Search for the cell housing the specified text and yield its (X, Y) center coordinate. 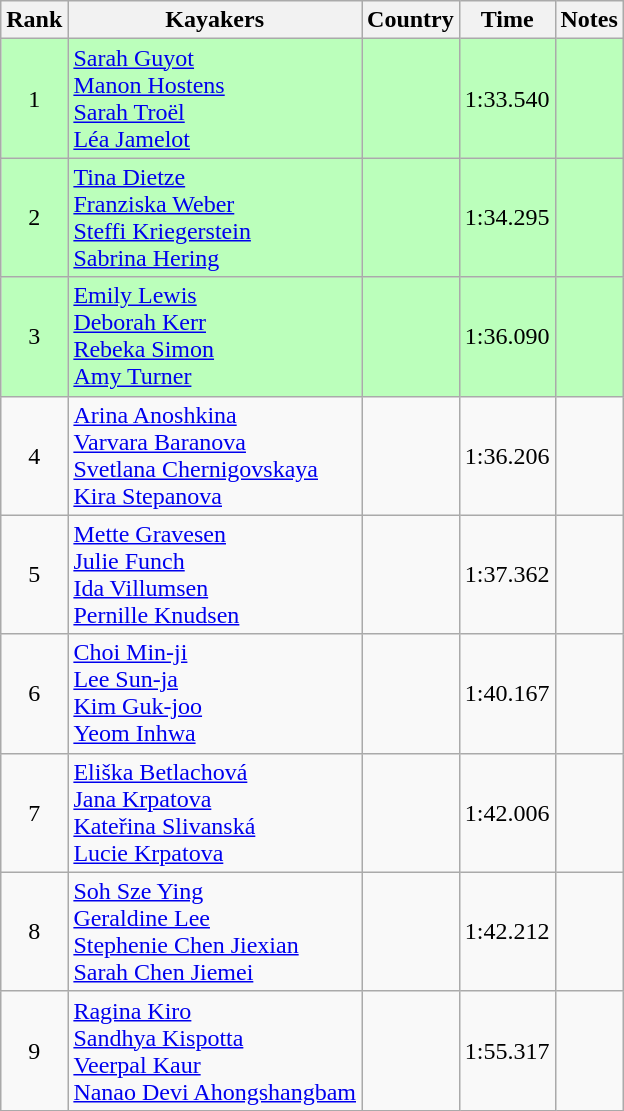
5 (34, 574)
Rank (34, 20)
2 (34, 218)
1:40.167 (507, 694)
1:42.212 (507, 932)
Country (411, 20)
4 (34, 456)
1:42.006 (507, 812)
1 (34, 98)
Kayakers (215, 20)
1:37.362 (507, 574)
1:55.317 (507, 1050)
8 (34, 932)
1:33.540 (507, 98)
Notes (589, 20)
3 (34, 336)
9 (34, 1050)
1:34.295 (507, 218)
Choi Min-jiLee Sun-jaKim Guk-jooYeom Inhwa (215, 694)
Mette GravesenJulie FunchIda VillumsenPernille Knudsen (215, 574)
Eliška BetlachováJana KrpatovaKateřina SlivanskáLucie Krpatova (215, 812)
Sarah GuyotManon HostensSarah TroëlLéa Jamelot (215, 98)
1:36.206 (507, 456)
Emily LewisDeborah KerrRebeka SimonAmy Turner (215, 336)
7 (34, 812)
Arina AnoshkinaVarvara BaranovaSvetlana ChernigovskayaKira Stepanova (215, 456)
1:36.090 (507, 336)
Ragina KiroSandhya KispottaVeerpal KaurNanao Devi Ahongshangbam (215, 1050)
Tina DietzeFranziska WeberSteffi KriegersteinSabrina Hering (215, 218)
Time (507, 20)
Soh Sze YingGeraldine LeeStephenie Chen JiexianSarah Chen Jiemei (215, 932)
6 (34, 694)
